Detect which cell encompasses the target text, then output its (x, y) center coordinate. 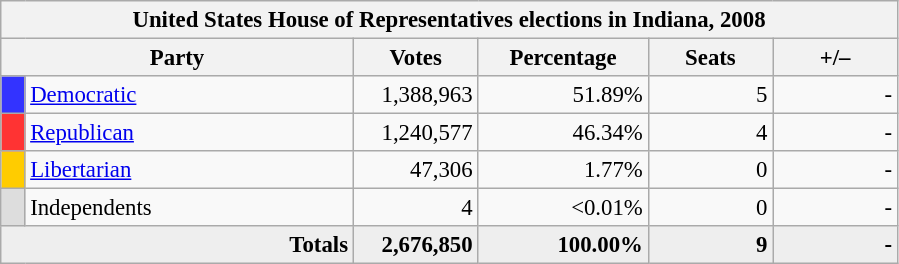
Seats (710, 58)
1,388,963 (416, 95)
2,676,850 (416, 245)
Votes (416, 58)
1,240,577 (416, 133)
<0.01% (563, 208)
47,306 (416, 170)
Totals (178, 245)
5 (710, 95)
100.00% (563, 245)
Percentage (563, 58)
Party (178, 58)
+/– (836, 58)
Republican (189, 133)
Democratic (189, 95)
Libertarian (189, 170)
9 (710, 245)
51.89% (563, 95)
United States House of Representatives elections in Indiana, 2008 (450, 20)
46.34% (563, 133)
1.77% (563, 170)
Independents (189, 208)
